Detect which cell encompasses the target text, then output its [x, y] center coordinate. 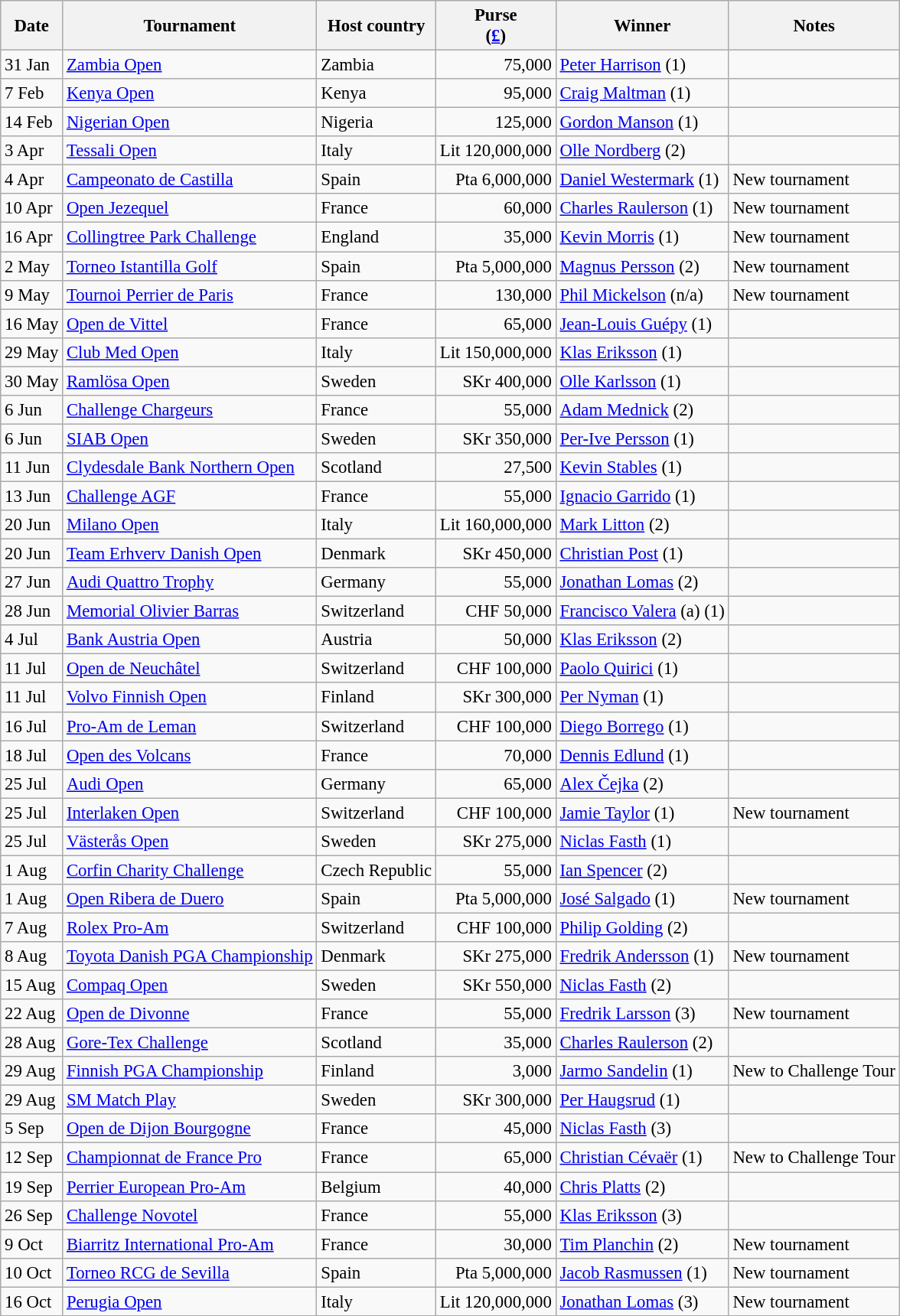
Jean-Louis Guépy (1) [642, 324]
12 Sep [32, 1158]
Open Ribera de Duero [190, 899]
8 Aug [32, 956]
Memorial Olivier Barras [190, 611]
Fredrik Andersson (1) [642, 956]
Audi Open [190, 783]
16 May [32, 324]
Winner [642, 26]
16 Oct [32, 1301]
Open Jezequel [190, 209]
Pro-Am de Leman [190, 726]
Interlaken Open [190, 813]
Phil Mickelson (n/a) [642, 295]
9 Oct [32, 1244]
Zambia Open [190, 65]
Christian Cévaër (1) [642, 1158]
27 Jun [32, 582]
Per Nyman (1) [642, 698]
SKr 400,000 [496, 381]
Date [32, 26]
Kenya Open [190, 93]
Christian Post (1) [642, 554]
Per-Ive Persson (1) [642, 438]
Team Erhverv Danish Open [190, 554]
Jonathan Lomas (2) [642, 582]
Ian Spencer (2) [642, 870]
Fredrik Larsson (3) [642, 1014]
Ignacio Garrido (1) [642, 496]
Purse(£) [496, 26]
Challenge AGF [190, 496]
Tim Planchin (2) [642, 1244]
19 Sep [32, 1187]
70,000 [496, 755]
Niclas Fasth (1) [642, 842]
SIAB Open [190, 438]
Tessali Open [190, 151]
Torneo RCG de Sevilla [190, 1272]
Dennis Edlund (1) [642, 755]
Lit 150,000,000 [496, 352]
Czech Republic [377, 870]
Biarritz International Pro-Am [190, 1244]
Open de Vittel [190, 324]
Peter Harrison (1) [642, 65]
CHF 50,000 [496, 611]
Adam Mednick (2) [642, 410]
Francisco Valera (a) (1) [642, 611]
Per Haugsrud (1) [642, 1100]
Jamie Taylor (1) [642, 813]
Toyota Danish PGA Championship [190, 956]
14 Feb [32, 122]
Corfin Charity Challenge [190, 870]
Olle Nordberg (2) [642, 151]
Belgium [377, 1187]
Zambia [377, 65]
15 Aug [32, 985]
Klas Eriksson (3) [642, 1215]
Ramlösa Open [190, 381]
10 Oct [32, 1272]
125,000 [496, 122]
Rolex Pro-Am [190, 927]
13 Jun [32, 496]
Mark Litton (2) [642, 525]
Bank Austria Open [190, 640]
7 Aug [32, 927]
Open de Divonne [190, 1014]
Pta 6,000,000 [496, 180]
40,000 [496, 1187]
Kevin Stables (1) [642, 467]
95,000 [496, 93]
130,000 [496, 295]
29 May [32, 352]
Niclas Fasth (2) [642, 985]
SKr 350,000 [496, 438]
Milano Open [190, 525]
Nigerian Open [190, 122]
10 Apr [32, 209]
5 Sep [32, 1129]
Kenya [377, 93]
Kevin Morris (1) [642, 237]
Jarmo Sandelin (1) [642, 1071]
Charles Raulerson (1) [642, 209]
9 May [32, 295]
Perrier European Pro-Am [190, 1187]
Club Med Open [190, 352]
Perugia Open [190, 1301]
Paolo Quirici (1) [642, 669]
Gordon Manson (1) [642, 122]
45,000 [496, 1129]
Finnish PGA Championship [190, 1071]
Niclas Fasth (3) [642, 1129]
Austria [377, 640]
26 Sep [32, 1215]
Chris Platts (2) [642, 1187]
27,500 [496, 467]
16 Jul [32, 726]
Tournament [190, 26]
Campeonato de Castilla [190, 180]
SM Match Play [190, 1100]
18 Jul [32, 755]
Daniel Westermark (1) [642, 180]
Tournoi Perrier de Paris [190, 295]
Jonathan Lomas (3) [642, 1301]
Open des Volcans [190, 755]
Klas Eriksson (1) [642, 352]
SKr 450,000 [496, 554]
Open de Neuchâtel [190, 669]
30,000 [496, 1244]
Magnus Persson (2) [642, 266]
Gore-Tex Challenge [190, 1043]
11 Jun [32, 467]
4 Apr [32, 180]
Host country [377, 26]
3,000 [496, 1071]
Diego Borrego (1) [642, 726]
75,000 [496, 65]
28 Aug [32, 1043]
3 Apr [32, 151]
Alex Čejka (2) [642, 783]
Klas Eriksson (2) [642, 640]
2 May [32, 266]
16 Apr [32, 237]
30 May [32, 381]
Nigeria [377, 122]
Charles Raulerson (2) [642, 1043]
Craig Maltman (1) [642, 93]
Västerås Open [190, 842]
Lit 160,000,000 [496, 525]
60,000 [496, 209]
SKr 550,000 [496, 985]
Challenge Novotel [190, 1215]
7 Feb [32, 93]
28 Jun [32, 611]
Championnat de France Pro [190, 1158]
4 Jul [32, 640]
Volvo Finnish Open [190, 698]
Jacob Rasmussen (1) [642, 1272]
Torneo Istantilla Golf [190, 266]
50,000 [496, 640]
31 Jan [32, 65]
Audi Quattro Trophy [190, 582]
22 Aug [32, 1014]
Collingtree Park Challenge [190, 237]
Challenge Chargeurs [190, 410]
Open de Dijon Bourgogne [190, 1129]
Olle Karlsson (1) [642, 381]
Philip Golding (2) [642, 927]
Notes [814, 26]
Compaq Open [190, 985]
Clydesdale Bank Northern Open [190, 467]
José Salgado (1) [642, 899]
England [377, 237]
